Search for the cell housing the specified text and yield its [x, y] center coordinate. 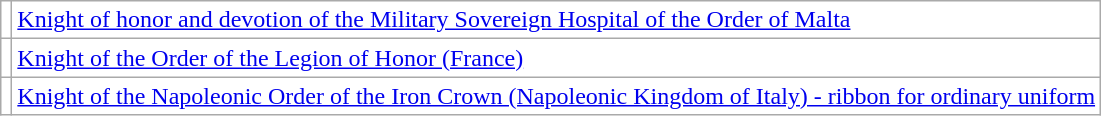
Knight of the Napoleonic Order of the Iron Crown (Napoleonic Kingdom of Italy) - ribbon for ordinary uniform [556, 96]
Knight of the Order of the Legion of Honor (France) [556, 58]
Knight of honor and devotion of the Military Sovereign Hospital of the Order of Malta [556, 20]
